Scan for the cell matching the given text and deliver its [X, Y] coordinate at center. 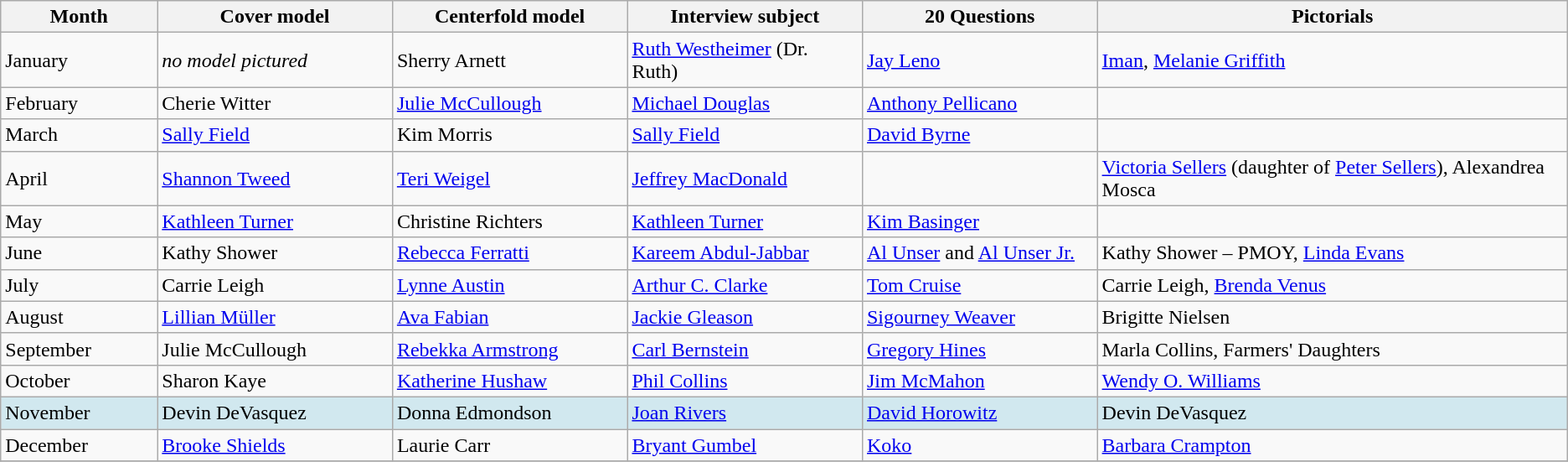
Katherine Hushaw [509, 381]
20 Questions [980, 17]
January [79, 60]
Iman, Melanie Griffith [1332, 60]
Laurie Carr [509, 445]
Rebecca Ferratti [509, 253]
Sherry Arnett [509, 60]
Kathy Shower [275, 253]
Kathy Shower – PMOY, Linda Evans [1332, 253]
September [79, 349]
Kareem Abdul-Jabbar [745, 253]
Centerfold model [509, 17]
David Horowitz [980, 413]
Sigourney Weaver [980, 317]
Kim Morris [509, 135]
February [79, 103]
Cherie Witter [275, 103]
Pictorials [1332, 17]
June [79, 253]
December [79, 445]
Ruth Westheimer (Dr. Ruth) [745, 60]
Arthur C. Clarke [745, 285]
Christine Richters [509, 221]
Al Unser and Al Unser Jr. [980, 253]
April [79, 178]
Donna Edmondson [509, 413]
Rebekka Armstrong [509, 349]
March [79, 135]
David Byrne [980, 135]
Carrie Leigh, Brenda Venus [1332, 285]
October [79, 381]
Kim Basinger [980, 221]
Bryant Gumbel [745, 445]
Jeffrey MacDonald [745, 178]
August [79, 317]
Shannon Tweed [275, 178]
November [79, 413]
Carrie Leigh [275, 285]
Brigitte Nielsen [1332, 317]
Cover model [275, 17]
Victoria Sellers (daughter of Peter Sellers), Alexandrea Mosca [1332, 178]
Carl Bernstein [745, 349]
Phil Collins [745, 381]
Jim McMahon [980, 381]
Michael Douglas [745, 103]
Interview subject [745, 17]
Month [79, 17]
Barbara Crampton [1332, 445]
Tom Cruise [980, 285]
May [79, 221]
Gregory Hines [980, 349]
Koko [980, 445]
no model pictured [275, 60]
Sharon Kaye [275, 381]
Ava Fabian [509, 317]
Joan Rivers [745, 413]
Lillian Müller [275, 317]
Jay Leno [980, 60]
July [79, 285]
Jackie Gleason [745, 317]
Lynne Austin [509, 285]
Anthony Pellicano [980, 103]
Wendy O. Williams [1332, 381]
Marla Collins, Farmers' Daughters [1332, 349]
Teri Weigel [509, 178]
Brooke Shields [275, 445]
